For the text-containing cell, return its midpoint in [x, y] coordinate format. 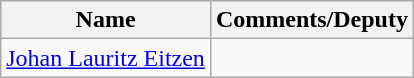
Comments/Deputy [312, 20]
Johan Lauritz Eitzen [106, 58]
Name [106, 20]
